Return (X, Y) of the center of cell containing provided text 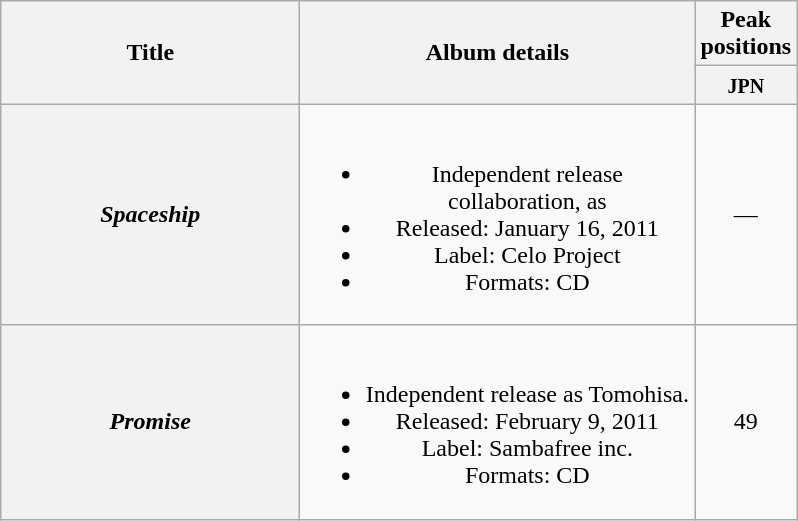
— (746, 214)
JPN (746, 85)
Spaceship (150, 214)
Promise (150, 422)
Independent release collaboration, as Released: January 16, 2011Label: Celo ProjectFormats: CD (498, 214)
49 (746, 422)
Peak positions (746, 34)
Album details (498, 52)
Independent release as Tomohisa.Released: February 9, 2011Label: Sambafree inc.Formats: CD (498, 422)
Title (150, 52)
